Capture the cell that displays the provided text and extract its [x, y] central coordinate. 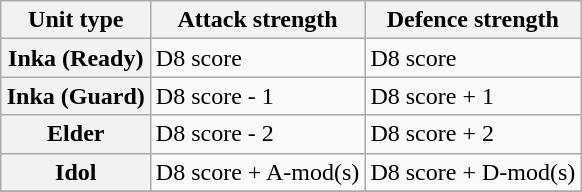
Idol [76, 172]
D8 score - 2 [258, 134]
Unit type [76, 20]
D8 score + 1 [473, 96]
D8 score + D-mod(s) [473, 172]
Elder [76, 134]
Attack strength [258, 20]
D8 score + A-mod(s) [258, 172]
D8 score - 1 [258, 96]
Inka (Ready) [76, 58]
D8 score + 2 [473, 134]
Inka (Guard) [76, 96]
Defence strength [473, 20]
